Locate the cell with the specified text and output its [X, Y] center coordinate. 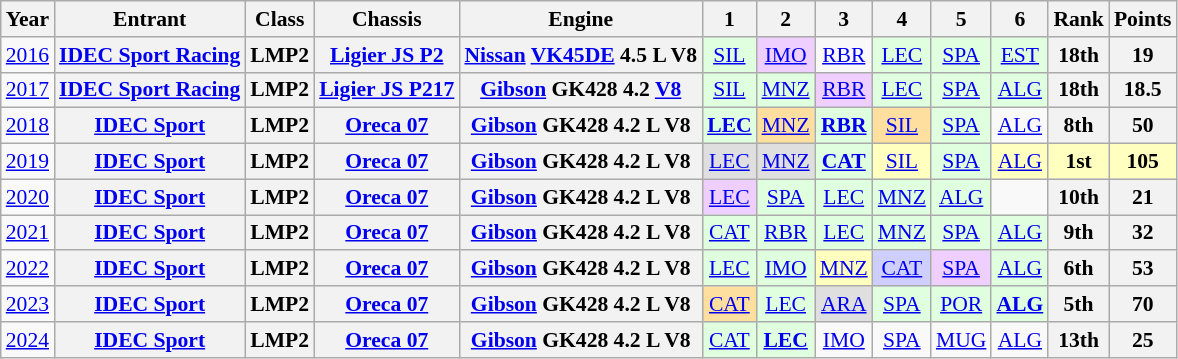
21 [1143, 197]
Nissan VK45DE 4.5 L V8 [580, 55]
19 [1143, 55]
1st [1078, 162]
Entrant [150, 19]
2017 [28, 90]
9th [1078, 233]
2016 [28, 55]
Engine [580, 19]
Class [280, 19]
EST [1020, 55]
50 [1143, 126]
6th [1078, 269]
70 [1143, 304]
Ligier JS P217 [386, 90]
Year [28, 19]
Gibson GK428 4.2 V8 [580, 90]
Ligier JS P2 [386, 55]
10th [1078, 197]
2022 [28, 269]
Points [1143, 19]
25 [1143, 340]
13th [1078, 340]
53 [1143, 269]
2018 [28, 126]
Chassis [386, 19]
18.5 [1143, 90]
5th [1078, 304]
MUG [962, 340]
2024 [28, 340]
2020 [28, 197]
ARA [844, 304]
POR [962, 304]
4 [902, 19]
105 [1143, 162]
2019 [28, 162]
3 [844, 19]
1 [730, 19]
32 [1143, 233]
5 [962, 19]
2021 [28, 233]
6 [1020, 19]
Rank [1078, 19]
2023 [28, 304]
2 [786, 19]
8th [1078, 126]
